Provide the (X, Y) coordinate of the cell's center where the given text is located.  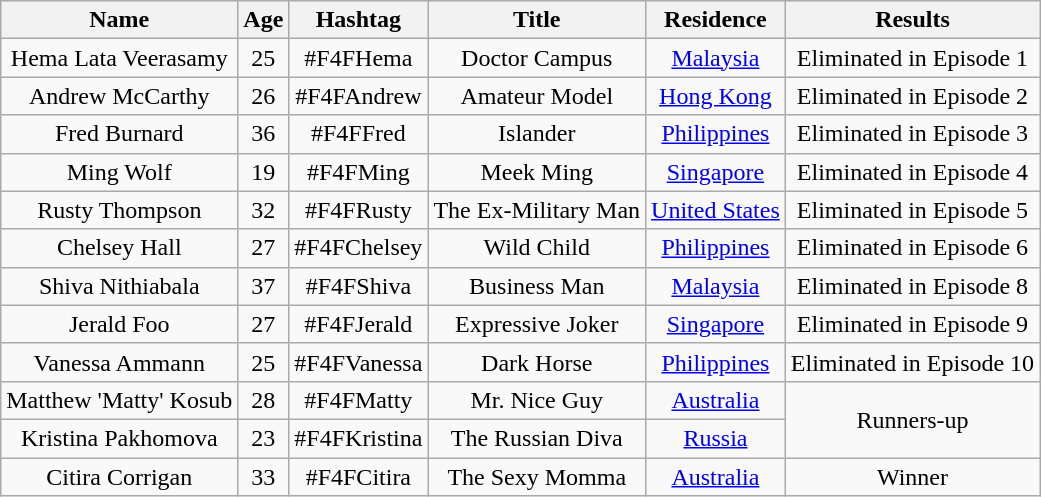
28 (264, 400)
Results (912, 20)
36 (264, 134)
#F4FMatty (358, 400)
#F4FRusty (358, 210)
Eliminated in Episode 9 (912, 324)
Runners-up (912, 419)
Business Man (537, 286)
Eliminated in Episode 8 (912, 286)
#F4FKristina (358, 438)
33 (264, 477)
The Ex-Military Man (537, 210)
#F4FAndrew (358, 96)
Eliminated in Episode 2 (912, 96)
#F4FVanessa (358, 362)
#F4FShiva (358, 286)
19 (264, 172)
Hema Lata Veerasamy (120, 58)
Winner (912, 477)
Kristina Pakhomova (120, 438)
Jerald Foo (120, 324)
Vanessa Ammann (120, 362)
#F4FMing (358, 172)
Residence (716, 20)
Ming Wolf (120, 172)
Wild Child (537, 248)
Eliminated in Episode 10 (912, 362)
Mr. Nice Guy (537, 400)
26 (264, 96)
Andrew McCarthy (120, 96)
#F4FFred (358, 134)
Rusty Thompson (120, 210)
23 (264, 438)
Doctor Campus (537, 58)
United States (716, 210)
The Sexy Momma (537, 477)
Citira Corrigan (120, 477)
Title (537, 20)
Eliminated in Episode 3 (912, 134)
#F4FJerald (358, 324)
Eliminated in Episode 1 (912, 58)
Age (264, 20)
32 (264, 210)
Matthew 'Matty' Kosub (120, 400)
Hong Kong (716, 96)
Islander (537, 134)
The Russian Diva (537, 438)
Fred Burnard (120, 134)
Name (120, 20)
#F4FCitira (358, 477)
Eliminated in Episode 6 (912, 248)
Expressive Joker (537, 324)
37 (264, 286)
Shiva Nithiabala (120, 286)
Eliminated in Episode 4 (912, 172)
Meek Ming (537, 172)
#F4FChelsey (358, 248)
Chelsey Hall (120, 248)
#F4FHema (358, 58)
Hashtag (358, 20)
Russia (716, 438)
Amateur Model (537, 96)
Eliminated in Episode 5 (912, 210)
Dark Horse (537, 362)
